Scan for the cell matching the given text and deliver its (x, y) coordinate at center. 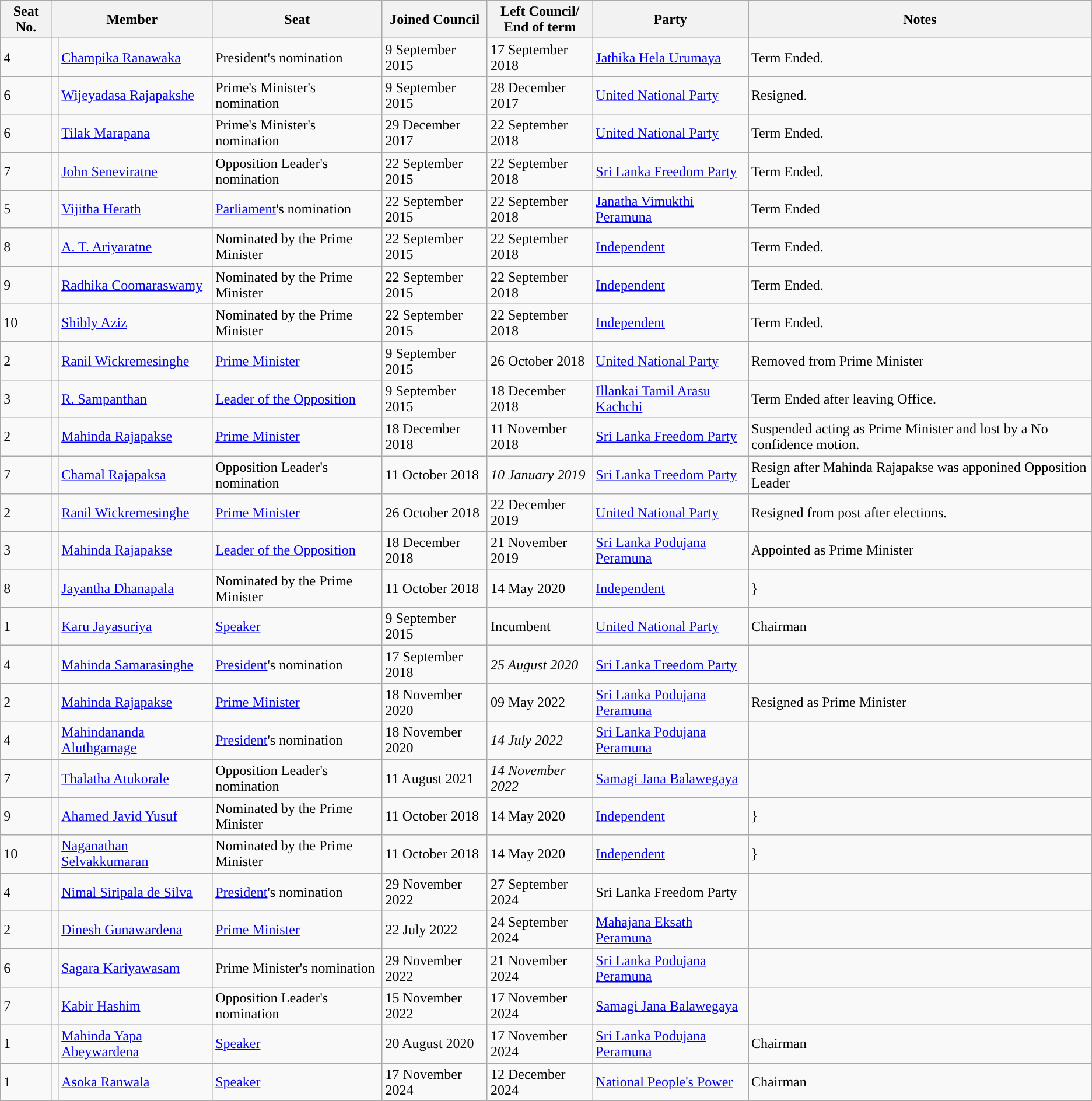
Parliament's nomination (297, 209)
25 August 2020 (540, 665)
11 August 2021 (435, 778)
Resigned. (921, 96)
Mahinda Yapa Abeywardena (135, 1044)
Shibly Aziz (135, 323)
10 January 2019 (540, 475)
29 December 2017 (435, 133)
Mahajana Eksath Peramuna (671, 930)
22 July 2022 (435, 930)
Radhika Coomaraswamy (135, 285)
Nimal Siripala de Silva (135, 892)
22 December 2019 (540, 513)
Naganathan Selvakkumaran (135, 854)
Resigned as Prime Minister (921, 702)
14 November 2022 (540, 778)
A. T. Ariyaratne (135, 247)
5 (26, 209)
Seat No. (26, 20)
Term Ended after leaving Office. (921, 399)
Party (671, 20)
Term Ended (921, 209)
Mahindananda Aluthgamage (135, 741)
Removed from Prime Minister (921, 360)
Resign after Mahinda Rajapakse was apponined Opposition Leader (921, 475)
Chamal Rajapaksa (135, 475)
Member (132, 20)
Dinesh Gunawardena (135, 930)
Left Council/End of term (540, 20)
Asoka Ranwala (135, 1081)
Jayantha Dhanapala (135, 589)
Joined Council (435, 20)
Sagara Kariyawasam (135, 968)
15 November 2022 (435, 1005)
Wijeyadasa Rajapakshe (135, 96)
Seat (297, 20)
Thalatha Atukorale (135, 778)
28 December 2017 (540, 96)
24 September 2024 (540, 930)
Suspended acting as Prime Minister and lost by a No confidence motion. (921, 436)
R. Sampanthan (135, 399)
21 November 2019 (540, 550)
Kabir Hashim (135, 1005)
Vijitha Herath (135, 209)
Jathika Hela Urumaya (671, 57)
21 November 2024 (540, 968)
John Seneviratne (135, 171)
09 May 2022 (540, 702)
Karu Jayasuriya (135, 626)
12 December 2024 (540, 1081)
National People's Power (671, 1081)
Tilak Marapana (135, 133)
Champika Ranawaka (135, 57)
Ahamed Javid Yusuf (135, 816)
Resigned from post after elections. (921, 513)
Illankai Tamil Arasu Kachchi (671, 399)
Janatha Vimukthi Peramuna (671, 209)
14 July 2022 (540, 741)
Prime Minister's nomination (297, 968)
Notes (921, 20)
Mahinda Samarasinghe (135, 665)
Appointed as Prime Minister (921, 550)
11 November 2018 (540, 436)
20 August 2020 (435, 1044)
27 September 2024 (540, 892)
Incumbent (540, 626)
